Detect which cell encompasses the target text, then output its (X, Y) center coordinate. 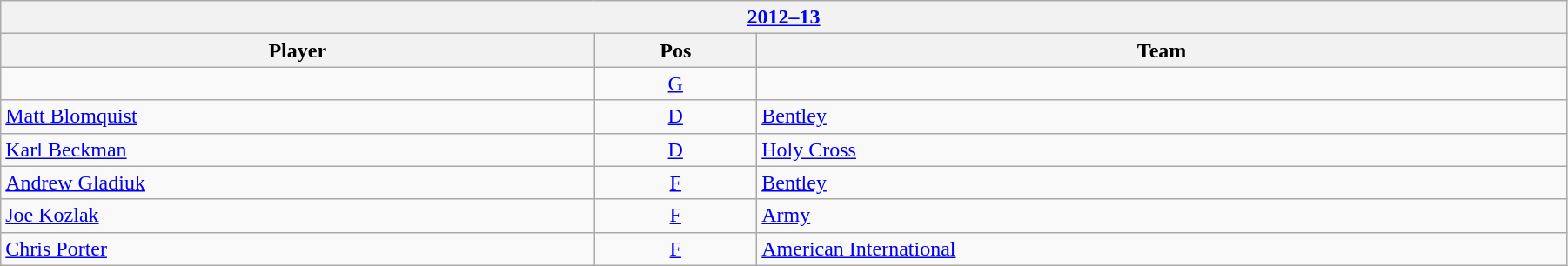
Pos (675, 50)
Army (1163, 216)
Holy Cross (1163, 150)
2012–13 (784, 17)
Player (298, 50)
Andrew Gladiuk (298, 183)
American International (1163, 249)
G (675, 83)
Karl Beckman (298, 150)
Matt Blomquist (298, 116)
Team (1163, 50)
Joe Kozlak (298, 216)
Chris Porter (298, 249)
